Detect which cell encompasses the target text, then output its [x, y] center coordinate. 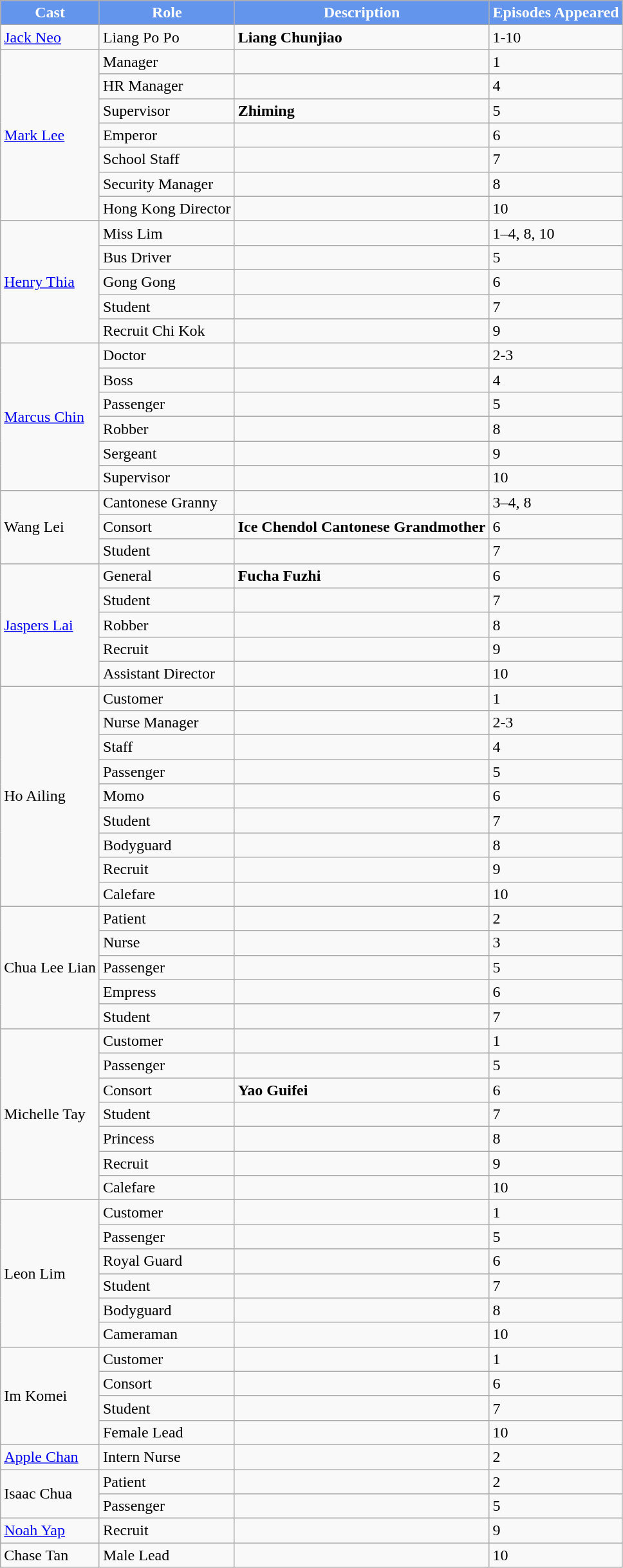
Ho Ailing [50, 796]
Chua Lee Lian [50, 967]
Liang Po Po [167, 37]
Yao Guifei [362, 1090]
Wang Lei [50, 527]
Sergeant [167, 453]
Isaac Chua [50, 1493]
Hong Kong Director [167, 208]
Female Lead [167, 1432]
Jack Neo [50, 37]
Ice Chendol Cantonese Grandmother [362, 527]
Royal Guard [167, 1261]
1–4, 8, 10 [556, 233]
Empress [167, 992]
1-10 [556, 37]
Assistant Director [167, 673]
Doctor [167, 356]
Male Lead [167, 1555]
Nurse [167, 943]
Noah Yap [50, 1531]
3 [556, 943]
Apple Chan [50, 1457]
Momo [167, 796]
Nurse Manager [167, 723]
Cast [50, 13]
Chase Tan [50, 1555]
Gong Gong [167, 282]
Boss [167, 380]
Security Manager [167, 184]
Miss Lim [167, 233]
HR Manager [167, 86]
Michelle Tay [50, 1114]
School Staff [167, 160]
Description [362, 13]
Im Komei [50, 1396]
Cameraman [167, 1335]
General [167, 576]
Marcus Chin [50, 417]
Recruit Chi Kok [167, 331]
Mark Lee [50, 135]
3–4, 8 [556, 502]
Princess [167, 1139]
Bus Driver [167, 257]
Emperor [167, 135]
Fucha Fuzhi [362, 576]
Episodes Appeared [556, 13]
Cantonese Granny [167, 502]
Zhiming [362, 111]
Staff [167, 747]
Intern Nurse [167, 1457]
Leon Lim [50, 1273]
Henry Thia [50, 282]
Manager [167, 62]
Liang Chunjiao [362, 37]
Jaspers Lai [50, 624]
Role [167, 13]
